Identify which cell holds the provided text, then report its (X, Y) central coordinate. 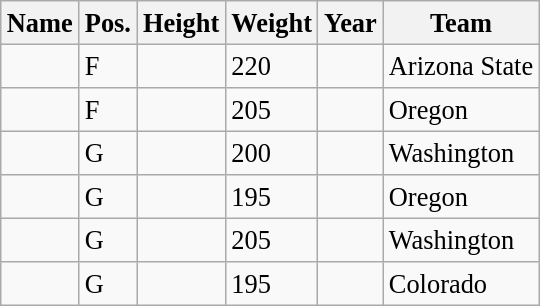
200 (272, 153)
Weight (272, 22)
Arizona State (461, 66)
Colorado (461, 284)
Height (181, 22)
220 (272, 66)
Team (461, 22)
Pos. (108, 22)
Name (40, 22)
Year (350, 22)
